Return the (x, y) coordinate for the center point of the cell that contains the specified text.  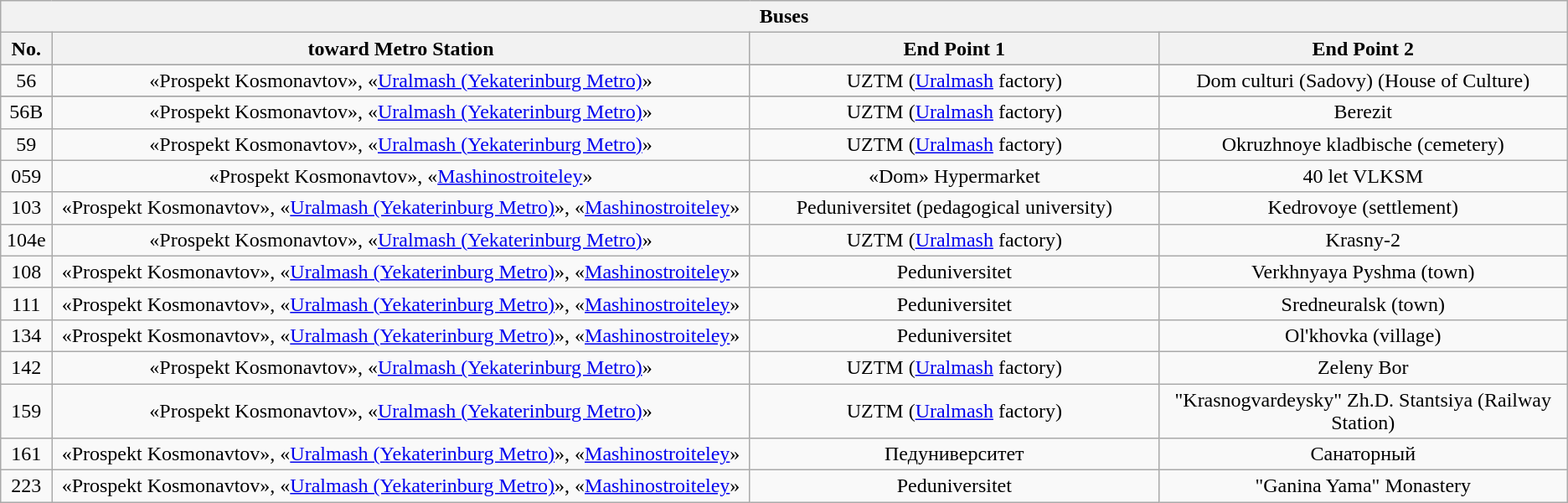
161 (27, 454)
111 (27, 303)
Berezit (1363, 112)
134 (27, 335)
End Point 2 (1363, 49)
108 (27, 272)
059 (27, 176)
Sredneuralsk (town) (1363, 303)
Okruzhnoye kladbische (cemetery) (1363, 144)
103 (27, 208)
56B (27, 112)
Kedrovoye (settlement) (1363, 208)
"Krasnogvardeysky" Zh.D. Stantsiya (Railway Station) (1363, 411)
Санаторный (1363, 454)
104е (27, 240)
Педуниверситет (954, 454)
40 let VLKSM (1363, 176)
Ol'khovka (village) (1363, 335)
Verkhnyaya Pyshma (town) (1363, 272)
Zeleny Bor (1363, 367)
223 (27, 486)
59 (27, 144)
Buses (784, 17)
Krasny-2 (1363, 240)
No. (27, 49)
Peduniversitet (pedagogical university) (954, 208)
End Point 1 (954, 49)
"Ganina Yama" Monastery (1363, 486)
«Prospekt Kosmonavtov», «Mashinostroiteley» (401, 176)
«Dom» Hypermarket (954, 176)
toward Metro Station (401, 49)
56 (27, 80)
142 (27, 367)
Dom culturi (Sadovy) (House of Culture) (1363, 80)
159 (27, 411)
